Pinpoint the cell where the given text exists, returning its [x, y] midpoint coordinate. 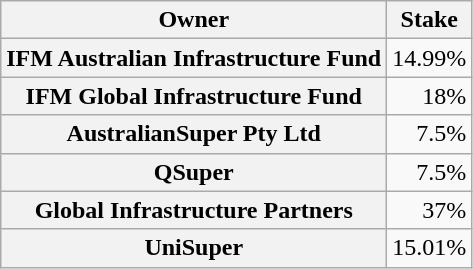
UniSuper [194, 248]
Stake [430, 20]
14.99% [430, 58]
18% [430, 96]
AustralianSuper Pty Ltd [194, 134]
QSuper [194, 172]
Owner [194, 20]
15.01% [430, 248]
IFM Australian Infrastructure Fund [194, 58]
IFM Global Infrastructure Fund [194, 96]
37% [430, 210]
Global Infrastructure Partners [194, 210]
